Scan for the cell matching the given text and deliver its [X, Y] coordinate at center. 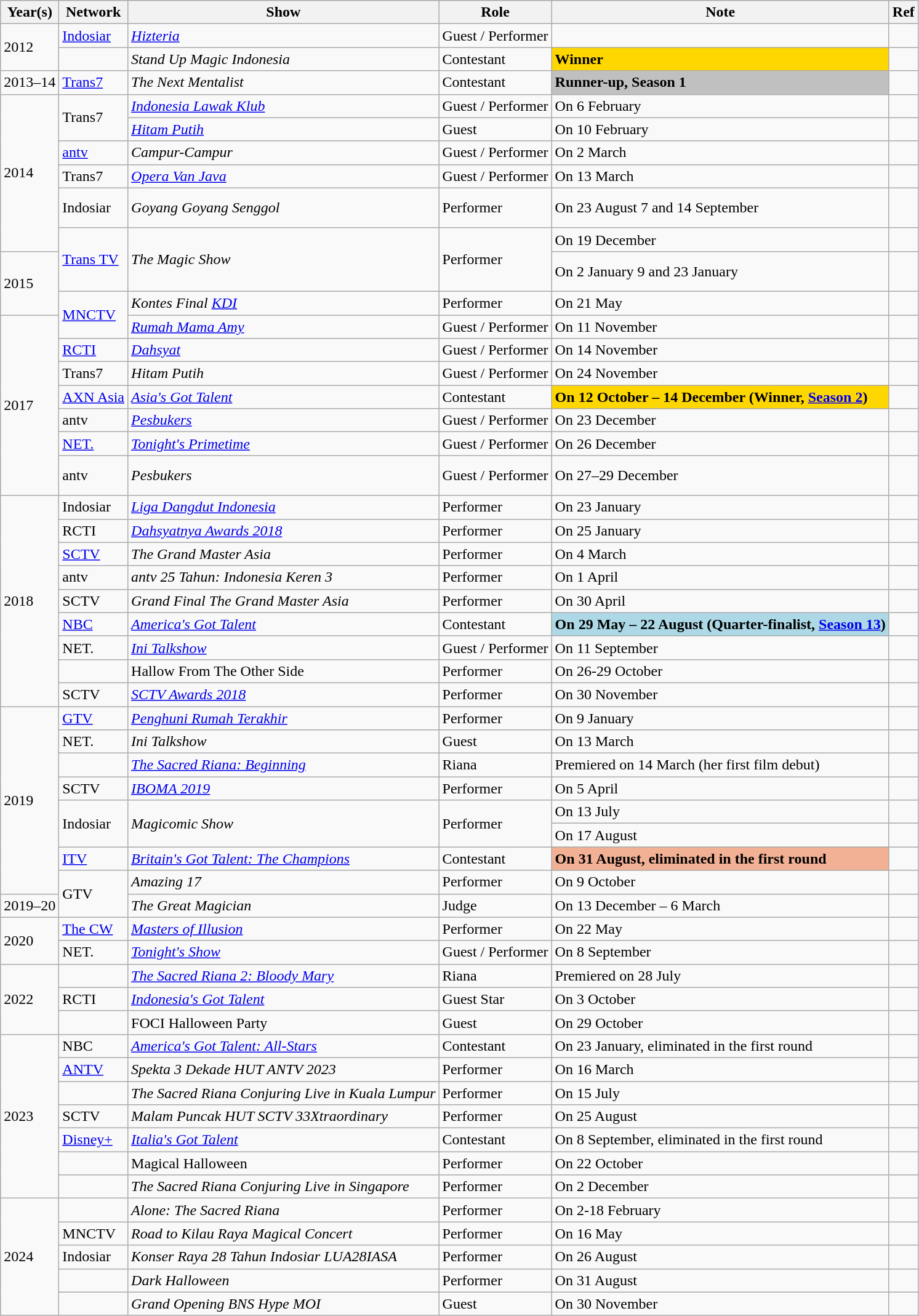
On 14 November [720, 350]
2023 [30, 1116]
On 26-29 October [720, 671]
On 1 April [720, 577]
Grand Opening BNS Hype MOI [284, 1304]
Magicomic Show [284, 824]
Amazing 17 [284, 882]
On 15 July [720, 1093]
Campur-Campur [284, 153]
On 11 November [720, 327]
On 22 October [720, 1163]
On 30 April [720, 601]
Guest Star [495, 999]
Road to Kilau Raya Magical Concert [284, 1234]
On 31 August, eliminated in the first round [720, 859]
Stand Up Magic Indonesia [284, 59]
Grand Final The Grand Master Asia [284, 601]
Judge [495, 905]
Ref [904, 12]
2022 [30, 999]
The Sacred Riana: Beginning [284, 765]
Winner [720, 59]
2024 [30, 1257]
Disney+ [94, 1140]
On 9 January [720, 718]
Tonight's Show [284, 952]
The Grand Master Asia [284, 554]
AXN Asia [94, 397]
On 27–29 December [720, 475]
Asia's Got Talent [284, 397]
America's Got Talent [284, 624]
FOCI Halloween Party [284, 1022]
On 23 December [720, 420]
On 23 August 7 and 14 September [720, 208]
Tonight's Primetime [284, 444]
Kontes Final KDI [284, 303]
On 22 May [720, 929]
On 23 January [720, 507]
On 9 October [720, 882]
Hizteria [284, 36]
Note [720, 12]
ANTV [94, 1069]
On 21 May [720, 303]
On 31 August [720, 1280]
On 16 May [720, 1234]
Goyang Goyang Senggol [284, 208]
Britain's Got Talent: The Champions [284, 859]
ITV [94, 859]
On 3 October [720, 999]
On 6 February [720, 106]
Trans TV [94, 260]
Dahsyatnya Awards 2018 [284, 531]
IBOMA 2019 [284, 788]
On 23 January, eliminated in the first round [720, 1046]
On 2 January 9 and 23 January [720, 271]
Alone: The Sacred Riana [284, 1210]
On 17 August [720, 835]
Rumah Mama Amy [284, 327]
Premiered on 28 July [720, 976]
The Sacred Riana Conjuring Live in Kuala Lumpur [284, 1093]
On 13 December – 6 March [720, 905]
On 25 August [720, 1117]
The Sacred Riana Conjuring Live in Singapore [284, 1187]
2014 [30, 172]
On 2 December [720, 1187]
SCTV Awards 2018 [284, 694]
The CW [94, 929]
America's Got Talent: All-Stars [284, 1046]
On 16 March [720, 1069]
The Sacred Riana 2: Bloody Mary [284, 976]
The Magic Show [284, 260]
2015 [30, 283]
Indonesia's Got Talent [284, 999]
Runner-up, Season 1 [720, 82]
On 24 November [720, 374]
On 29 May – 22 August (Quarter-finalist, Season 13) [720, 624]
Role [495, 12]
On 2-18 February [720, 1210]
On 8 September, eliminated in the first round [720, 1140]
Show [284, 12]
Year(s) [30, 12]
Masters of Illusion [284, 929]
2019 [30, 800]
On 13 July [720, 812]
2019–20 [30, 905]
On 19 December [720, 239]
Magical Halloween [284, 1163]
Hallow From The Other Side [284, 671]
Dark Halloween [284, 1280]
Penghuni Rumah Terakhir [284, 718]
Opera Van Java [284, 176]
On 8 September [720, 952]
On 26 August [720, 1257]
On 2 March [720, 153]
Indonesia Lawak Klub [284, 106]
Spekta 3 Dekade HUT ANTV 2023 [284, 1069]
Network [94, 12]
2012 [30, 47]
On 12 October – 14 December (Winner, Season 2) [720, 397]
On 25 January [720, 531]
Konser Raya 28 Tahun Indosiar LUA28IASA [284, 1257]
antv 25 Tahun: Indonesia Keren 3 [284, 577]
On 5 April [720, 788]
On 10 February [720, 129]
Malam Puncak HUT SCTV 33Xtraordinary [284, 1117]
On 11 September [720, 648]
2020 [30, 941]
On 29 October [720, 1022]
2013–14 [30, 82]
Italia's Got Talent [284, 1140]
2018 [30, 601]
Liga Dangdut Indonesia [284, 507]
On 4 March [720, 554]
The Next Mentalist [284, 82]
Premiered on 14 March (her first film debut) [720, 765]
Dahsyat [284, 350]
The Great Magician [284, 905]
2017 [30, 405]
On 26 December [720, 444]
